For the text-containing cell, return its midpoint in (x, y) coordinate format. 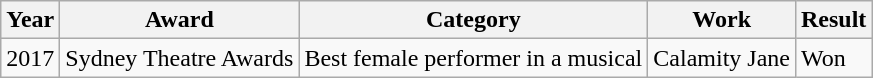
Work (722, 20)
2017 (30, 58)
Category (474, 20)
Award (180, 20)
Sydney Theatre Awards (180, 58)
Result (833, 20)
Won (833, 58)
Best female performer in a musical (474, 58)
Year (30, 20)
Calamity Jane (722, 58)
